Pinpoint the cell where the given text exists, returning its [x, y] midpoint coordinate. 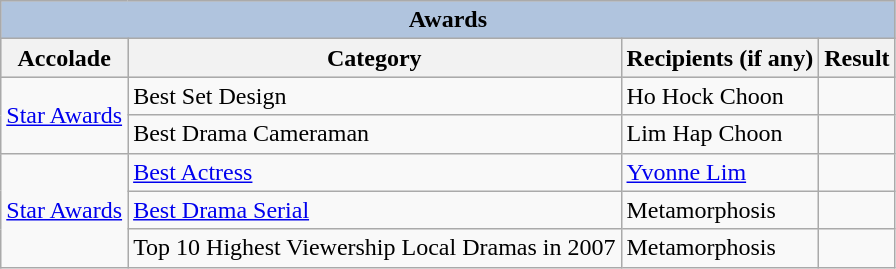
Yvonne Lim [720, 172]
Awards [448, 20]
Best Actress [374, 172]
Result [857, 58]
Accolade [64, 58]
Best Drama Cameraman [374, 134]
Top 10 Highest Viewership Local Dramas in 2007 [374, 248]
Recipients (if any) [720, 58]
Best Drama Serial [374, 210]
Lim Hap Choon [720, 134]
Category [374, 58]
Ho Hock Choon [720, 96]
Best Set Design [374, 96]
